Determine the (X, Y) coordinate at the center of the cell enclosing the given text.  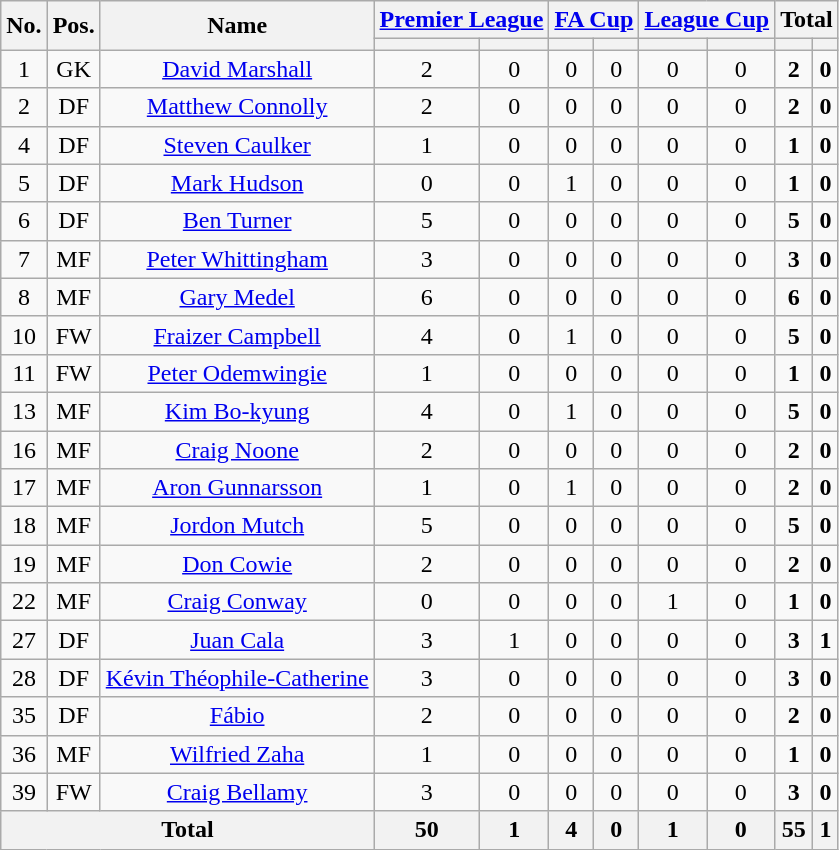
Craig Conway (237, 602)
50 (426, 830)
Matthew Connolly (237, 107)
Kévin Théophile-Catherine (237, 678)
Mark Hudson (237, 183)
FA Cup (594, 20)
10 (24, 335)
7 (24, 259)
Kim Bo-kyung (237, 411)
David Marshall (237, 69)
Peter Whittingham (237, 259)
Wilfried Zaha (237, 754)
GK (74, 69)
28 (24, 678)
22 (24, 602)
13 (24, 411)
League Cup (707, 20)
8 (24, 297)
18 (24, 526)
Don Cowie (237, 564)
11 (24, 373)
Fábio (237, 716)
Peter Odemwingie (237, 373)
Name (237, 26)
Pos. (74, 26)
Ben Turner (237, 221)
Premier League (462, 20)
Jordon Mutch (237, 526)
Steven Caulker (237, 145)
Gary Medel (237, 297)
Aron Gunnarsson (237, 488)
16 (24, 449)
Fraizer Campbell (237, 335)
Craig Noone (237, 449)
19 (24, 564)
17 (24, 488)
39 (24, 792)
55 (794, 830)
36 (24, 754)
Craig Bellamy (237, 792)
35 (24, 716)
27 (24, 640)
No. (24, 26)
Juan Cala (237, 640)
